Locate the cell with the specified text and output its [x, y] center coordinate. 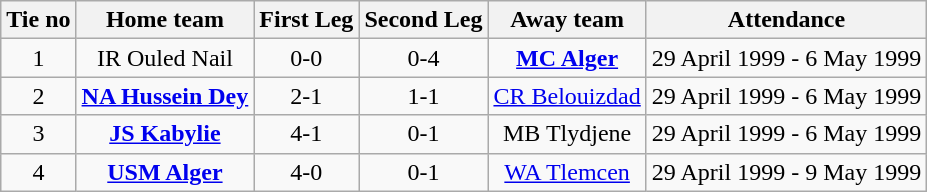
MC Alger [567, 58]
JS Kabylie [165, 134]
USM Alger [165, 172]
4-1 [306, 134]
WA Tlemcen [567, 172]
2-1 [306, 96]
Attendance [786, 20]
IR Ouled Nail [165, 58]
1 [38, 58]
First Leg [306, 20]
Tie no [38, 20]
4-0 [306, 172]
CR Belouizdad [567, 96]
3 [38, 134]
Second Leg [424, 20]
29 April 1999 - 9 May 1999 [786, 172]
0-0 [306, 58]
Home team [165, 20]
MB Tlydjene [567, 134]
1-1 [424, 96]
0-4 [424, 58]
Away team [567, 20]
2 [38, 96]
NA Hussein Dey [165, 96]
4 [38, 172]
